Extract the (x, y) coordinate from the center of the cell holding the provided text.  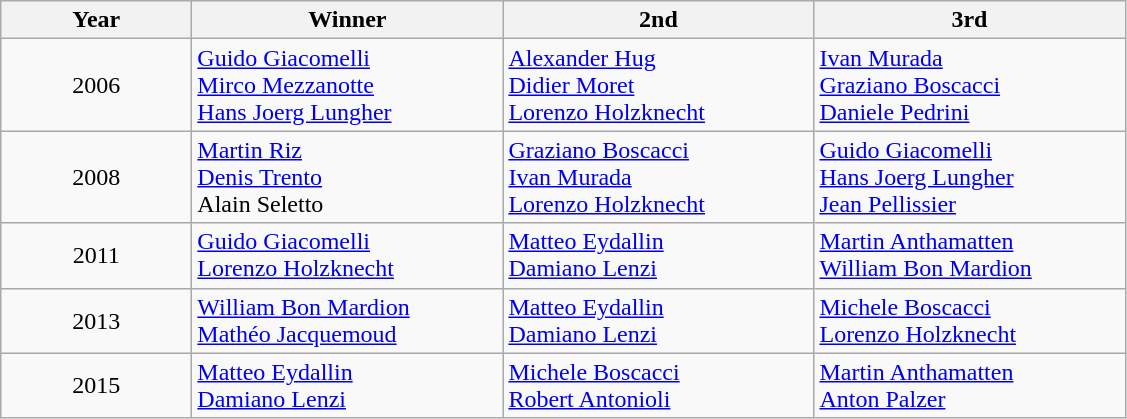
Martin Anthamatten William Bon Mardion (970, 256)
2008 (96, 177)
Graziano Boscacci Ivan Murada Lorenzo Holzknecht (658, 177)
2nd (658, 20)
Year (96, 20)
Ivan Murada Graziano Boscacci Daniele Pedrini (970, 85)
Winner (348, 20)
Martin Anthamatten Anton Palzer (970, 386)
2015 (96, 386)
2013 (96, 320)
Guido Giacomelli Hans Joerg Lungher Jean Pellissier (970, 177)
3rd (970, 20)
Guido Giacomelli Mirco Mezzanotte Hans Joerg Lungher (348, 85)
2011 (96, 256)
Martin Riz Denis Trento Alain Seletto (348, 177)
Michele Boscacci Lorenzo Holzknecht (970, 320)
Guido Giacomelli Lorenzo Holzknecht (348, 256)
William Bon Mardion Mathéo Jacquemoud (348, 320)
Alexander Hug Didier Moret Lorenzo Holzknecht (658, 85)
Michele Boscacci Robert Antonioli (658, 386)
2006 (96, 85)
